Return the [x, y] coordinate for the center point of the cell that contains the specified text.  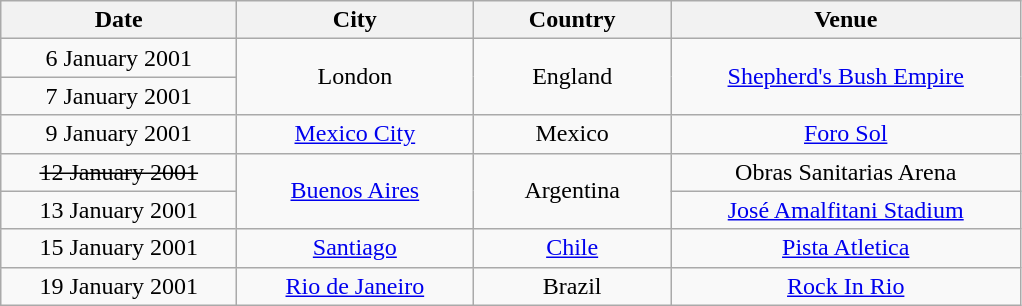
London [355, 77]
7 January 2001 [119, 96]
9 January 2001 [119, 134]
Country [572, 20]
City [355, 20]
Chile [572, 248]
Obras Sanitarias Arena [846, 172]
Mexico City [355, 134]
Mexico [572, 134]
6 January 2001 [119, 58]
Rio de Janeiro [355, 286]
Rock In Rio [846, 286]
15 January 2001 [119, 248]
12 January 2001 [119, 172]
Pista Atletica [846, 248]
Santiago [355, 248]
Date [119, 20]
13 January 2001 [119, 210]
Shepherd's Bush Empire [846, 77]
José Amalfitani Stadium [846, 210]
Brazil [572, 286]
Argentina [572, 191]
England [572, 77]
Foro Sol [846, 134]
Venue [846, 20]
Buenos Aires [355, 191]
19 January 2001 [119, 286]
